Determine the (X, Y) coordinate at the center of the cell enclosing the given text.  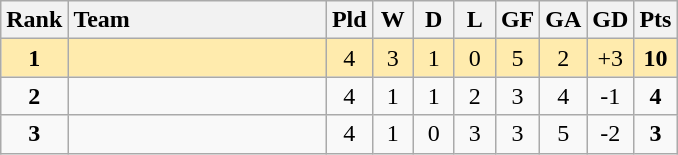
GA (564, 20)
W (392, 20)
Pld (349, 20)
L (474, 20)
D (434, 20)
-2 (610, 134)
GD (610, 20)
GF (517, 20)
+3 (610, 58)
Team (198, 20)
10 (656, 58)
Rank (34, 20)
Pts (656, 20)
-1 (610, 96)
